Scan for the cell matching the given text and deliver its (x, y) coordinate at center. 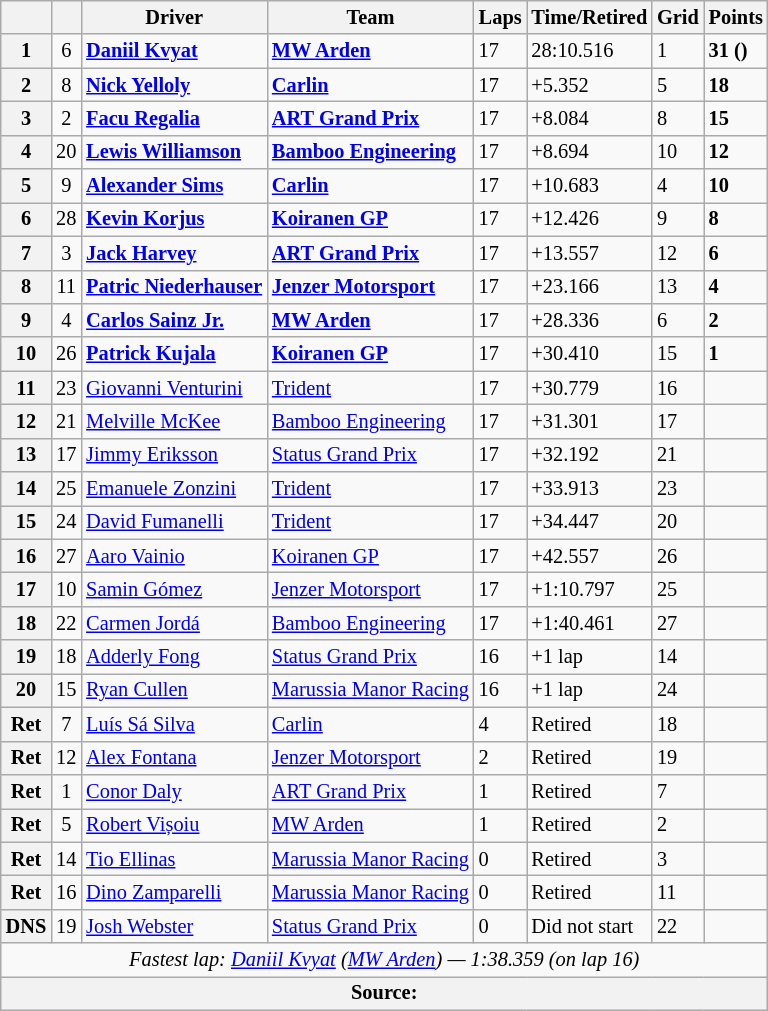
Luís Sá Silva (174, 724)
Samin Gómez (174, 589)
+42.557 (589, 556)
Alex Fontana (174, 758)
28 (66, 219)
Robert Vișoiu (174, 825)
Ryan Cullen (174, 690)
Points (736, 17)
Aaro Vainio (174, 556)
Fastest lap: Daniil Kvyat (MW Arden) — 1:38.359 (on lap 16) (384, 960)
Conor Daly (174, 791)
Time/Retired (589, 17)
Laps (500, 17)
Giovanni Venturini (174, 388)
+30.410 (589, 354)
Nick Yelloly (174, 85)
Did not start (589, 926)
Carmen Jordá (174, 623)
Kevin Korjus (174, 219)
Patric Niederhauser (174, 287)
+32.192 (589, 455)
Facu Regalia (174, 118)
+12.426 (589, 219)
Jimmy Eriksson (174, 455)
Carlos Sainz Jr. (174, 320)
+34.447 (589, 522)
+30.779 (589, 388)
+5.352 (589, 85)
+23.166 (589, 287)
Daniil Kvyat (174, 51)
+1:40.461 (589, 623)
Emanuele Zonzini (174, 489)
Melville McKee (174, 421)
DNS (26, 926)
28:10.516 (589, 51)
+28.336 (589, 320)
+31.301 (589, 421)
Grid (678, 17)
+1:10.797 (589, 589)
Alexander Sims (174, 186)
Patrick Kujala (174, 354)
Adderly Fong (174, 657)
+10.683 (589, 186)
Josh Webster (174, 926)
Jack Harvey (174, 253)
David Fumanelli (174, 522)
Team (370, 17)
+13.557 (589, 253)
31 () (736, 51)
Dino Zamparelli (174, 892)
+8.694 (589, 152)
+8.084 (589, 118)
Lewis Williamson (174, 152)
+33.913 (589, 489)
Tio Ellinas (174, 859)
Driver (174, 17)
Source: (384, 993)
